Pinpoint the cell where the given text exists, returning its (x, y) midpoint coordinate. 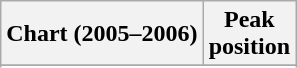
Chart (2005–2006) (102, 34)
Peakposition (249, 34)
